Extract the (x, y) coordinate from the center of the cell holding the provided text.  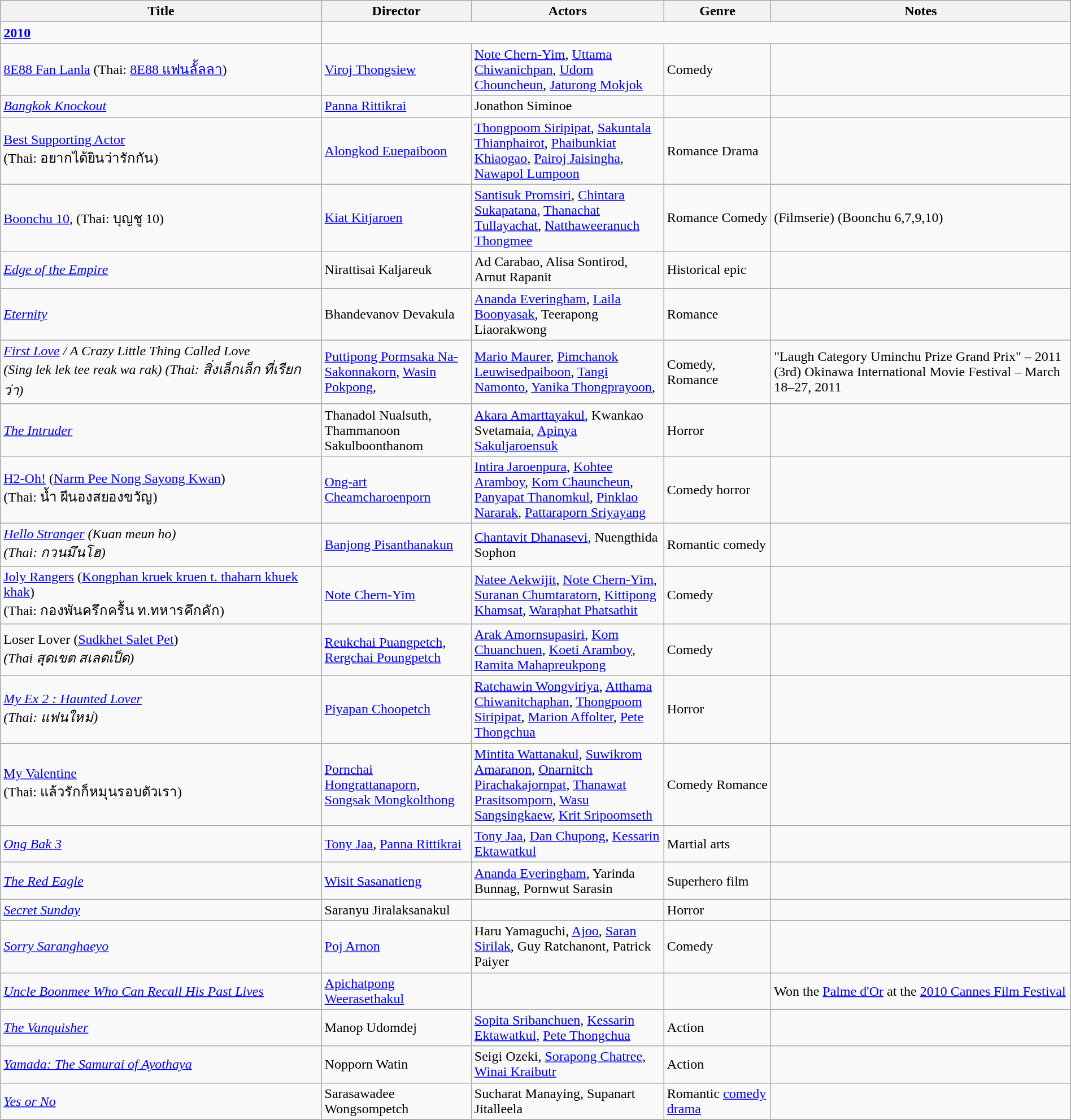
Ad Carabao, Alisa Sontirod, Arnut Rapanit (567, 270)
Comedy horror (717, 489)
My Valentine(Thai: แล้วรักก็หมุนรอบตัวเรา) (161, 785)
Sarasawadee Wongsompetch (397, 1101)
Jonathon Siminoe (567, 106)
Haru Yamaguchi, Ajoo, Saran Sirilak, Guy Ratchanont, Patrick Paiyer (567, 947)
Hello Stranger (Kuan meun ho)(Thai: กวนมึนโฮ) (161, 544)
Best Supporting Actor(Thai: อยากได้ยินว่ารักกัน) (161, 150)
Martial arts (717, 844)
Akara Amarttayakul, Kwankao Svetamaia, Apinya Sakuljaroensuk (567, 430)
The Red Eagle (161, 881)
Romantic comedy drama (717, 1101)
Natee Aekwijit, Note Chern-Yim, Suranan Chumtaratorn, Kittipong Khamsat, Waraphat Phatsathit (567, 595)
Note Chern-Yim (397, 595)
Historical epic (717, 270)
Thongpoom Siripipat, Sakuntala Thianphairot, Phaibunkiat Khiaogao, Pairoj Jaisingha, Nawapol Lumpoon (567, 150)
Comedy, Romance (717, 372)
Actors (567, 11)
Mintita Wattanakul, Suwikrom Amaranon, Onarnitch Pirachakajornpat, Thanawat Prasitsomporn, Wasu Sangsingkaew, Krit Sripoomseth (567, 785)
Piyapan Choopetch (397, 709)
First Love / A Crazy Little Thing Called Love(Sing lek lek tee reak wa rak) (Thai: สิ่งเล็กเล็ก ที่เรียกว่า) (161, 372)
Ong Bak 3 (161, 844)
Yamada: The Samurai of Ayothaya (161, 1064)
Poj Arnon (397, 947)
H2-Oh! (Narm Pee Nong Sayong Kwan)(Thai: น้ำ ผีนองสยองขวัญ) (161, 489)
Apichatpong Weerasethakul (397, 991)
Note Chern-Yim, Uttama Chiwanichpan, Udom Chouncheun, Jaturong Mokjok (567, 69)
Bangkok Knockout (161, 106)
(Filmserie) (Boonchu 6,7,9,10) (921, 218)
Ananda Everingham, Yarinda Bunnag, Pornwut Sarasin (567, 881)
Secret Sunday (161, 910)
Joly Rangers (Kongphan kruek kruen t. thaharn khuek khak)(Thai: กองพันครึกครื้น ท.ทหารคึกคัก) (161, 595)
Wisit Sasanatieng (397, 881)
Superhero film (717, 881)
Nirattisai Kaljareuk (397, 270)
Mario Maurer, Pimchanok Leuwisedpaiboon, Tangi Namonto, Yanika Thongprayoon, (567, 372)
Alongkod Euepaiboon (397, 150)
Reukchai Puangpetch, Rergchai Poungpetch (397, 650)
Loser Lover (Sudkhet Salet Pet)(Thai สุดเขต สเลดเป็ด) (161, 650)
Banjong Pisanthanakun (397, 544)
Sopita Sribanchuen, Kessarin Ektawatkul, Pete Thongchua (567, 1028)
Nopporn Watin (397, 1064)
Tony Jaa, Dan Chupong, Kessarin Ektawatkul (567, 844)
Romance Drama (717, 150)
Arak Amornsupasiri, Kom Chuanchuen, Koeti Aramboy, Ramita Mahapreukpong (567, 650)
Romance Comedy (717, 218)
Edge of the Empire (161, 270)
Uncle Boonmee Who Can Recall His Past Lives (161, 991)
Yes or No (161, 1101)
"Laugh Category Uminchu Prize Grand Prix" – 2011 (3rd) Okinawa International Movie Festival – March 18–27, 2011 (921, 372)
Pornchai Hongrattanaporn, Songsak Mongkolthong (397, 785)
Santisuk Promsiri, Chintara Sukapatana, Thanachat Tullayachat, Natthaweeranuch Thongmee (567, 218)
Ananda Everingham, Laila Boonyasak, Teerapong Liaorakwong (567, 314)
Won the Palme d'Or at the 2010 Cannes Film Festival (921, 991)
Sucharat Manaying, Supanart Jitalleela (567, 1101)
Romance (717, 314)
Manop Udomdej (397, 1028)
Comedy Romance (717, 785)
Viroj Thongsiew (397, 69)
Bhandevanov Devakula (397, 314)
My Ex 2 : Haunted Lover(Thai: แฟนใหม่) (161, 709)
Chantavit Dhanasevi, Nuengthida Sophon (567, 544)
Notes (921, 11)
Ratchawin Wongviriya, Atthama Chiwanitchaphan, Thongpoom Siripipat, Marion Affolter, Pete Thongchua (567, 709)
Genre (717, 11)
Thanadol Nualsuth, Thammanoon Sakulboonthanom (397, 430)
The Intruder (161, 430)
8E88 Fan Lanla (Thai: 8E88 แฟนลั้ลลา) (161, 69)
Ong-art Cheamcharoenporn (397, 489)
Intira Jaroenpura, Kohtee Aramboy, Kom Chauncheun, Panyapat Thanomkul, Pinklao Nararak, Pattaraporn Sriyayang (567, 489)
Boonchu 10, (Thai: บุญชู 10) (161, 218)
Saranyu Jiralaksanakul (397, 910)
The Vanquisher (161, 1028)
Panna Rittikrai (397, 106)
Eternity (161, 314)
Seigi Ozeki, Sorapong Chatree, Winai Kraibutr (567, 1064)
Kiat Kitjaroen (397, 218)
2010 (161, 33)
Puttipong Pormsaka Na-Sakonnakorn, Wasin Pokpong, (397, 372)
Director (397, 11)
Tony Jaa, Panna Rittikrai (397, 844)
Title (161, 11)
Romantic comedy (717, 544)
Sorry Saranghaeyo (161, 947)
